Extract the (X, Y) coordinate from the center of the cell holding the provided text.  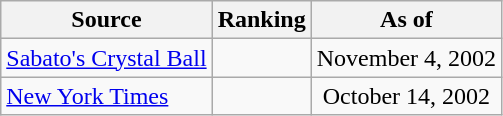
Sabato's Crystal Ball (106, 58)
October 14, 2002 (406, 96)
New York Times (106, 96)
As of (406, 20)
November 4, 2002 (406, 58)
Source (106, 20)
Ranking (262, 20)
